Identify which cell holds the provided text, then report its [x, y] central coordinate. 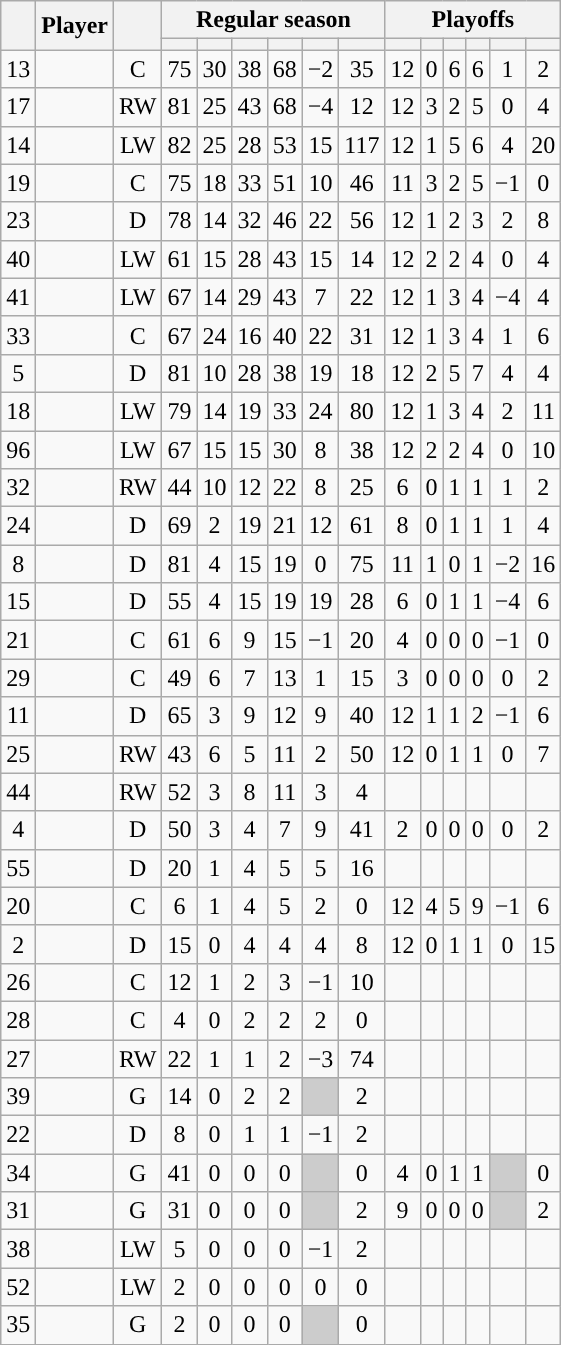
56 [362, 221]
82 [180, 145]
65 [180, 716]
51 [284, 183]
26 [18, 982]
Player [75, 26]
74 [362, 1059]
Playoffs [473, 20]
79 [180, 411]
17 [18, 107]
49 [180, 678]
23 [18, 221]
Regular season [274, 20]
117 [362, 145]
53 [284, 145]
−3 [320, 1059]
80 [362, 411]
96 [18, 449]
34 [18, 1173]
27 [18, 1059]
69 [180, 526]
78 [180, 221]
39 [18, 1097]
